Capture the cell that displays the provided text and extract its [x, y] central coordinate. 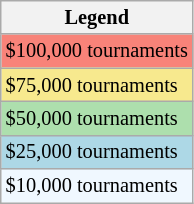
$100,000 tournaments [97, 51]
$25,000 tournaments [97, 152]
$75,000 tournaments [97, 85]
Legend [97, 17]
$50,000 tournaments [97, 118]
$10,000 tournaments [97, 186]
